Provide the (X, Y) coordinate of the cell's center where the given text is located.  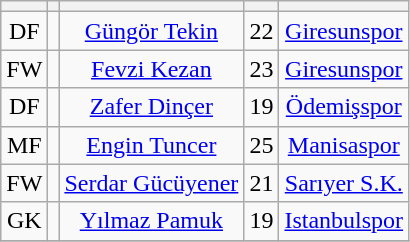
Sarıyer S.K. (344, 183)
Fevzi Kezan (152, 69)
Manisaspor (344, 145)
25 (262, 145)
Engin Tuncer (152, 145)
MF (24, 145)
Yılmaz Pamuk (152, 221)
Istanbulspor (344, 221)
GK (24, 221)
23 (262, 69)
22 (262, 31)
Zafer Dinçer (152, 107)
Serdar Gücüyener (152, 183)
21 (262, 183)
Güngör Tekin (152, 31)
Ödemişspor (344, 107)
